Return [x, y] of the center of cell containing provided text 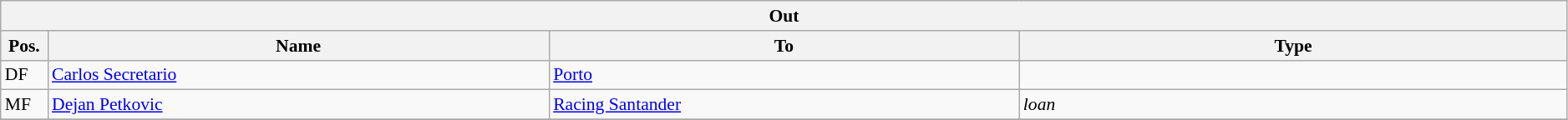
Type [1293, 46]
DF [24, 75]
MF [24, 105]
Pos. [24, 46]
Out [784, 16]
Name [298, 46]
loan [1293, 105]
Dejan Petkovic [298, 105]
Racing Santander [784, 105]
To [784, 46]
Porto [784, 75]
Carlos Secretario [298, 75]
